Detect which cell encompasses the target text, then output its [x, y] center coordinate. 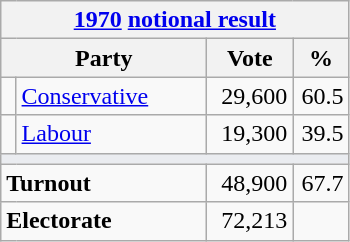
29,600 [250, 96]
Party [104, 58]
Conservative [112, 96]
60.5 [321, 96]
Electorate [104, 221]
Vote [250, 58]
48,900 [250, 183]
Labour [112, 134]
19,300 [250, 134]
72,213 [250, 221]
Turnout [104, 183]
1970 notional result [175, 20]
% [321, 58]
67.7 [321, 183]
39.5 [321, 134]
